Determine the [x, y] coordinate at the center of the cell enclosing the given text.  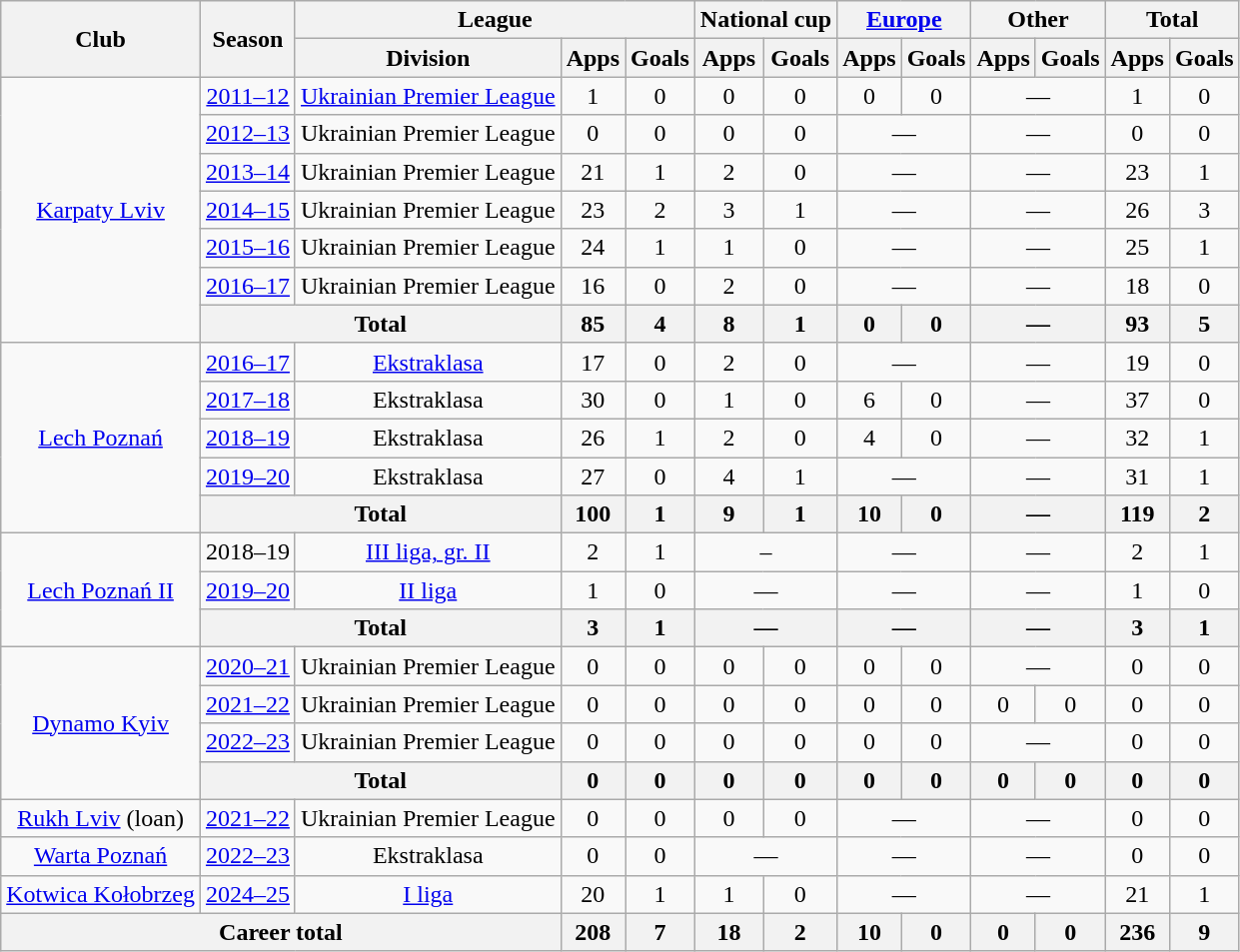
25 [1137, 248]
93 [1137, 324]
2020–21 [248, 666]
Rukh Lviv (loan) [101, 818]
I liga [428, 894]
2013–14 [248, 172]
Kotwica Kołobrzeg [101, 894]
National cup [765, 20]
League [495, 20]
2011–12 [248, 96]
5 [1204, 324]
– [765, 552]
Division [428, 58]
30 [593, 400]
III liga, gr. II [428, 552]
Other [1038, 20]
208 [593, 932]
37 [1137, 400]
17 [593, 362]
24 [593, 248]
Club [101, 39]
19 [1137, 362]
Europe [904, 20]
85 [593, 324]
2012–13 [248, 134]
32 [1137, 438]
2024–25 [248, 894]
2014–15 [248, 210]
31 [1137, 476]
20 [593, 894]
8 [728, 324]
Dynamo Kyiv [101, 723]
II liga [428, 590]
16 [593, 286]
2017–18 [248, 400]
Lech Poznań II [101, 590]
6 [869, 400]
Lech Poznań [101, 438]
236 [1137, 932]
Warta Poznań [101, 856]
7 [660, 932]
2015–16 [248, 248]
Karpaty Lviv [101, 210]
Season [248, 39]
Career total [281, 932]
100 [593, 514]
119 [1137, 514]
27 [593, 476]
